For the text-containing cell, return its midpoint in (x, y) coordinate format. 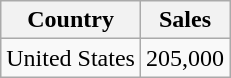
United States (71, 58)
205,000 (184, 58)
Sales (184, 20)
Country (71, 20)
